For the text-containing cell, return its midpoint in (X, Y) coordinate format. 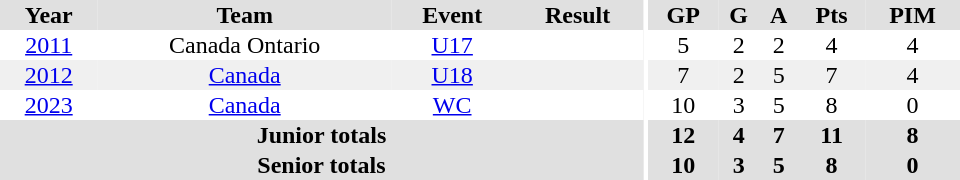
2023 (48, 105)
2012 (48, 75)
GP (684, 15)
Event (452, 15)
PIM (912, 15)
12 (684, 135)
Year (48, 15)
11 (832, 135)
Team (244, 15)
U18 (452, 75)
Junior totals (322, 135)
Pts (832, 15)
Senior totals (322, 165)
U17 (452, 45)
WC (452, 105)
Result (578, 15)
G (738, 15)
2011 (48, 45)
Canada Ontario (244, 45)
A (778, 15)
